Extract the [X, Y] coordinate from the center of the cell holding the provided text.  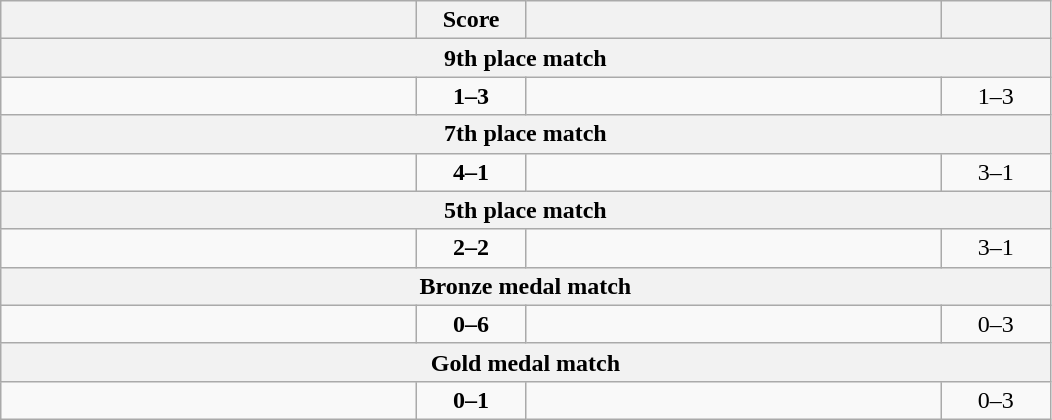
0–6 [472, 324]
9th place match [526, 58]
Bronze medal match [526, 286]
7th place match [526, 134]
5th place match [526, 210]
Score [472, 20]
0–1 [472, 400]
Gold medal match [526, 362]
2–2 [472, 248]
4–1 [472, 172]
